Determine the [x, y] coordinate at the center of the cell enclosing the given text.  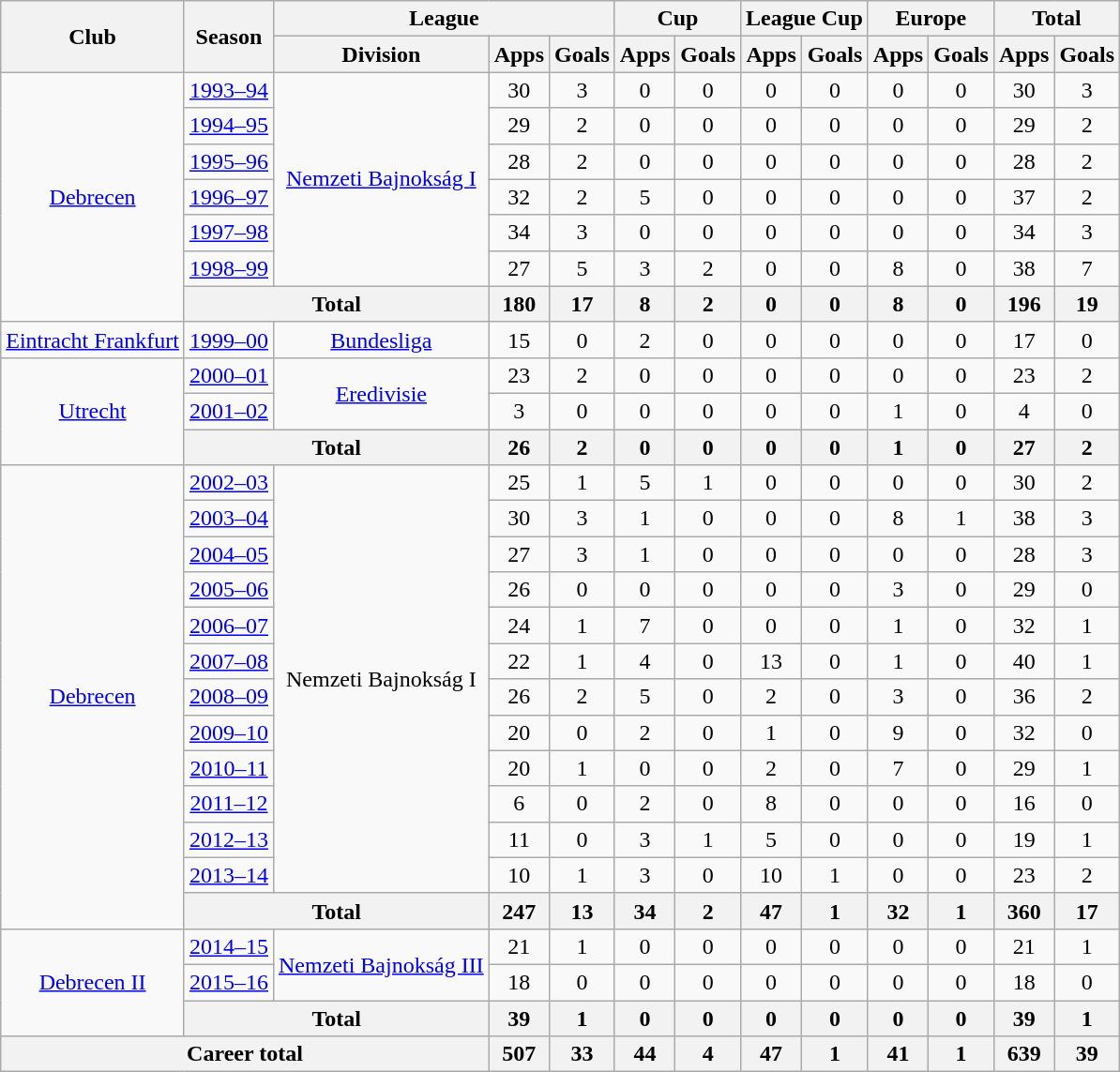
Debrecen II [93, 982]
40 [1023, 661]
Club [93, 37]
1994–95 [229, 126]
1997–98 [229, 233]
15 [519, 340]
41 [898, 1054]
639 [1023, 1054]
Cup [677, 19]
2005–06 [229, 590]
11 [519, 839]
16 [1023, 804]
1993–94 [229, 90]
Season [229, 37]
44 [644, 1054]
1995–96 [229, 161]
Bundesliga [381, 340]
25 [519, 483]
37 [1023, 197]
196 [1023, 304]
Career total [245, 1054]
2012–13 [229, 839]
1999–00 [229, 340]
2006–07 [229, 626]
1996–97 [229, 197]
2014–15 [229, 946]
2003–04 [229, 519]
2000–01 [229, 375]
2015–16 [229, 982]
2013–14 [229, 875]
2007–08 [229, 661]
24 [519, 626]
507 [519, 1054]
9 [898, 732]
Eredivisie [381, 393]
22 [519, 661]
247 [519, 911]
League [444, 19]
180 [519, 304]
6 [519, 804]
League Cup [805, 19]
1998–99 [229, 268]
2001–02 [229, 411]
360 [1023, 911]
Europe [931, 19]
2008–09 [229, 697]
2011–12 [229, 804]
2010–11 [229, 768]
2002–03 [229, 483]
Nemzeti Bajnokság III [381, 964]
Division [381, 54]
33 [583, 1054]
36 [1023, 697]
Eintracht Frankfurt [93, 340]
Utrecht [93, 411]
2004–05 [229, 554]
2009–10 [229, 732]
